Detect which cell encompasses the target text, then output its [X, Y] center coordinate. 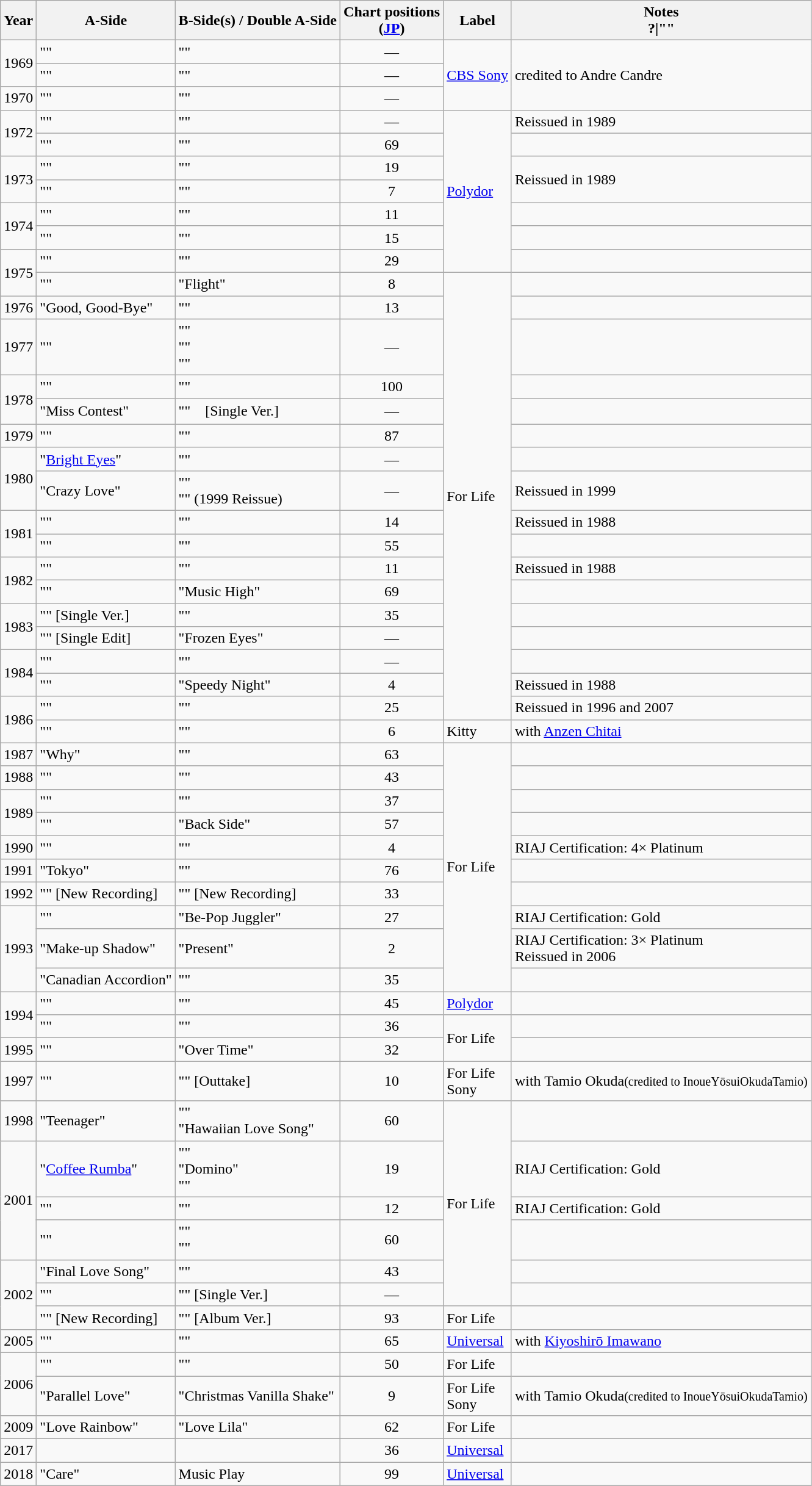
2005 [18, 1341]
2009 [18, 1427]
2018 [18, 1474]
32 [392, 1050]
A-Side [106, 21]
"Flight" [257, 284]
76 [392, 870]
1974 [18, 226]
"Final Love Song" [106, 1271]
"Miss Contest" [106, 411]
1991 [18, 870]
99 [392, 1474]
1984 [18, 673]
1998 [18, 1120]
10 [392, 1081]
1988 [18, 777]
"Back Side" [257, 824]
1987 [18, 754]
RIAJ Certification: 4× Platinum [661, 847]
7 [392, 191]
"Love Rainbow" [106, 1427]
"Over Time" [257, 1050]
1983 [18, 627]
2017 [18, 1451]
50 [392, 1364]
2006 [18, 1384]
27 [392, 917]
Year [18, 21]
credited to Andre Candre [661, 75]
Kitty [478, 731]
"Parallel Love" [106, 1395]
"" [Outtake] [257, 1081]
37 [392, 801]
"""""" [257, 347]
55 [392, 545]
1977 [18, 347]
1989 [18, 812]
100 [392, 387]
1978 [18, 400]
62 [392, 1427]
1976 [18, 307]
"Christmas Vanilla Shake" [257, 1395]
1972 [18, 133]
15 [392, 237]
"Why" [106, 754]
93 [392, 1318]
Chart positions(JP) [392, 21]
"Make-up Shadow" [106, 948]
29 [392, 261]
1979 [18, 436]
1969 [18, 63]
2002 [18, 1294]
"Teenager" [106, 1120]
57 [392, 824]
"Canadian Accordion" [106, 980]
"""Hawaiian Love Song" [257, 1120]
87 [392, 436]
1997 [18, 1081]
Reissued in 1999 [661, 491]
"Love Lila" [257, 1427]
"Care" [106, 1474]
8 [392, 284]
Label [478, 21]
1975 [18, 272]
"" [Album Ver.] [257, 1318]
"" [Single Edit] [106, 638]
1970 [18, 98]
6 [392, 731]
25 [392, 708]
1995 [18, 1050]
65 [392, 1341]
with Kiyoshirō Imawano [661, 1341]
45 [392, 1003]
"Good, Good-Bye" [106, 307]
"""Domino""" [257, 1169]
1990 [18, 847]
Notes?|"" [661, 21]
13 [392, 307]
"Bright Eyes" [106, 459]
"Coffee Rumba" [106, 1169]
Music Play [257, 1474]
12 [392, 1208]
"Be-Pop Juggler" [257, 917]
"""" (1999 Reissue) [257, 491]
63 [392, 754]
1993 [18, 948]
1982 [18, 580]
2 [392, 948]
Reissued in 1996 and 2007 [661, 708]
2001 [18, 1200]
1981 [18, 533]
CBS Sony [478, 75]
9 [392, 1395]
"Tokyo" [106, 870]
with Anzen Chitai [661, 731]
"Frozen Eyes" [257, 638]
1986 [18, 720]
"Present" [257, 948]
RIAJ Certification: 3× PlatinumReissued in 2006 [661, 948]
33 [392, 893]
B-Side(s) / Double A-Side [257, 21]
1980 [18, 478]
"Speedy Night" [257, 685]
1992 [18, 893]
1994 [18, 1015]
14 [392, 522]
"""" [257, 1240]
1973 [18, 179]
"Crazy Love" [106, 491]
"Music High" [257, 592]
